Extract the [x, y] coordinate from the center of the cell holding the provided text.  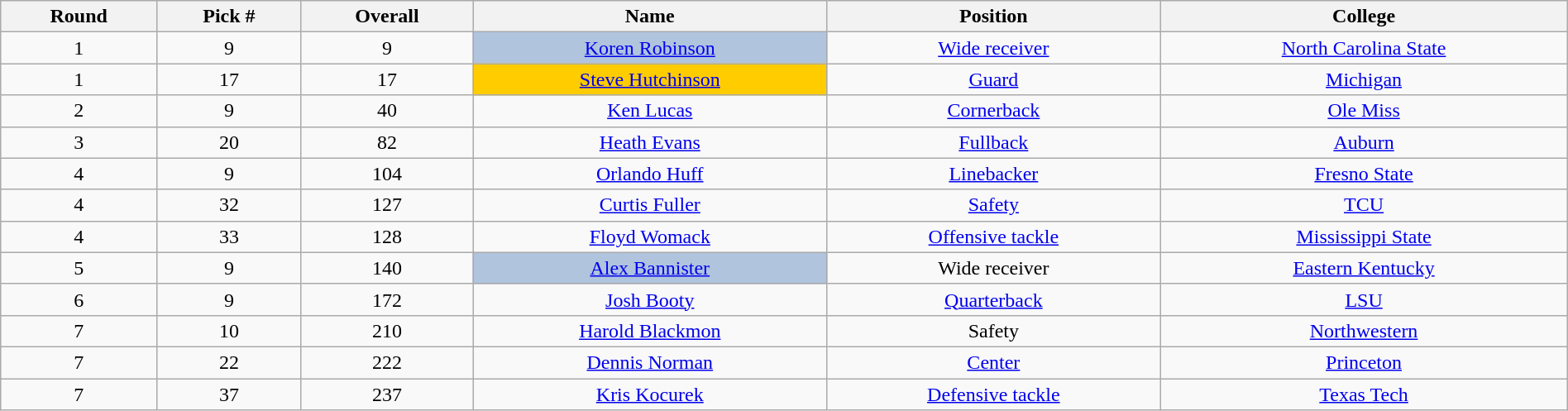
Alex Bannister [650, 268]
TCU [1364, 205]
Harold Blackmon [650, 331]
128 [387, 237]
33 [230, 237]
Quarterback [994, 299]
40 [387, 111]
3 [79, 142]
Name [650, 17]
Dennis Norman [650, 362]
237 [387, 394]
Defensive tackle [994, 394]
210 [387, 331]
20 [230, 142]
Kris Kocurek [650, 394]
Pick # [230, 17]
Northwestern [1364, 331]
222 [387, 362]
Guard [994, 79]
140 [387, 268]
2 [79, 111]
Mississippi State [1364, 237]
Offensive tackle [994, 237]
LSU [1364, 299]
Center [994, 362]
22 [230, 362]
104 [387, 174]
Fullback [994, 142]
North Carolina State [1364, 48]
Round [79, 17]
Michigan [1364, 79]
82 [387, 142]
Auburn [1364, 142]
172 [387, 299]
Floyd Womack [650, 237]
Eastern Kentucky [1364, 268]
Koren Robinson [650, 48]
Princeton [1364, 362]
32 [230, 205]
Ole Miss [1364, 111]
127 [387, 205]
5 [79, 268]
6 [79, 299]
Position [994, 17]
Fresno State [1364, 174]
Overall [387, 17]
Linebacker [994, 174]
Texas Tech [1364, 394]
Orlando Huff [650, 174]
Curtis Fuller [650, 205]
Cornerback [994, 111]
10 [230, 331]
37 [230, 394]
College [1364, 17]
Steve Hutchinson [650, 79]
Heath Evans [650, 142]
Josh Booty [650, 299]
Ken Lucas [650, 111]
